Locate the cell with the specified text and output its [X, Y] center coordinate. 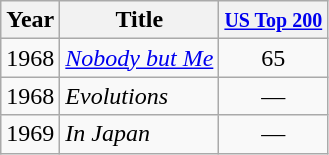
Nobody but Me [140, 58]
Year [30, 20]
US Top 200 [274, 20]
1969 [30, 134]
Title [140, 20]
Evolutions [140, 96]
65 [274, 58]
In Japan [140, 134]
